Locate the cell with the specified text and output its (X, Y) center coordinate. 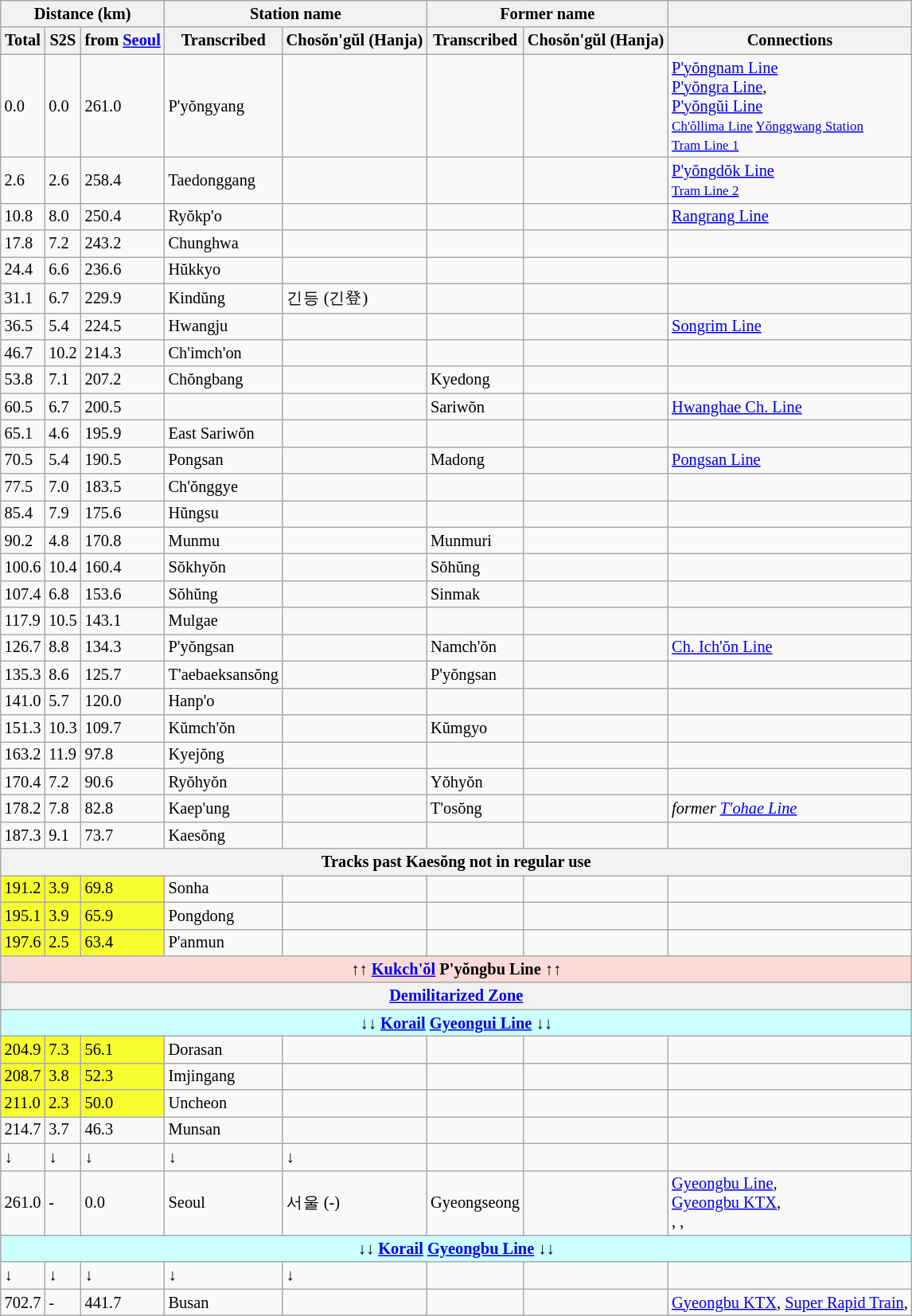
Kyejŏng (224, 755)
Demilitarized Zone (457, 996)
63.4 (123, 943)
Kŭmgyo (475, 728)
82.8 (123, 808)
4.8 (62, 541)
90.2 (23, 541)
5.7 (62, 701)
191.2 (23, 888)
Ch. Ich'ŏn Line (789, 647)
175.6 (123, 514)
163.2 (23, 755)
from Seoul (123, 41)
Imjingang (224, 1076)
Gyeongseong (475, 1203)
3.7 (62, 1130)
170.8 (123, 541)
Gyeongbu Line,Gyeongbu KTX,, , (789, 1203)
Station name (296, 14)
46.7 (23, 353)
Pongsan (224, 460)
214.3 (123, 353)
Seoul (224, 1203)
224.5 (123, 326)
85.4 (23, 514)
P'yŏngdŏk Line Tram Line 2 (789, 180)
Hŭkkyo (224, 270)
69.8 (123, 888)
Pongsan Line (789, 460)
8.8 (62, 647)
10.4 (62, 568)
Munmuri (475, 541)
Sariwŏn (475, 407)
236.6 (123, 270)
151.3 (23, 728)
Sonha (224, 888)
11.9 (62, 755)
107.4 (23, 594)
441.7 (123, 1302)
195.1 (23, 916)
↓↓ Korail Gyeongbu Line ↓↓ (457, 1248)
109.7 (123, 728)
Sinmak (475, 594)
187.3 (23, 835)
Connections (789, 41)
125.7 (123, 674)
Hwangju (224, 326)
204.9 (23, 1049)
Distance (km) (83, 14)
73.7 (123, 835)
126.7 (23, 647)
8.6 (62, 674)
서울 (-) (355, 1203)
Dorasan (224, 1049)
Mulgae (224, 621)
153.6 (123, 594)
135.3 (23, 674)
250.4 (123, 217)
46.3 (123, 1130)
24.4 (23, 270)
former T'ohae Line (789, 808)
197.6 (23, 943)
195.9 (123, 433)
Chŏngbang (224, 380)
10.3 (62, 728)
P'yŏngyang (224, 106)
S2S (62, 41)
Former name (548, 14)
50.0 (123, 1103)
Hŭngsu (224, 514)
Munmu (224, 541)
10.5 (62, 621)
Munsan (224, 1130)
Uncheon (224, 1103)
7.8 (62, 808)
4.6 (62, 433)
Kaep'ung (224, 808)
3.8 (62, 1076)
P'anmun (224, 943)
183.5 (123, 487)
211.0 (23, 1103)
207.2 (123, 380)
긴등 (긴登) (355, 298)
6.6 (62, 270)
97.8 (123, 755)
Ch'imch'on (224, 353)
229.9 (123, 298)
Ryŏkp'o (224, 217)
117.9 (23, 621)
East Sariwŏn (224, 433)
Ch'ŏnggye (224, 487)
90.6 (123, 782)
10.2 (62, 353)
6.8 (62, 594)
Sŏkhyŏn (224, 568)
52.3 (123, 1076)
Kaesŏng (224, 835)
Madong (475, 460)
170.4 (23, 782)
Pongdong (224, 916)
200.5 (123, 407)
17.8 (23, 244)
↓↓ Korail Gyeongui Line ↓↓ (457, 1023)
160.4 (123, 568)
Yŏhyŏn (475, 782)
36.5 (23, 326)
60.5 (23, 407)
120.0 (123, 701)
56.1 (123, 1049)
Ryŏhyŏn (224, 782)
7.1 (62, 380)
10.8 (23, 217)
190.5 (123, 460)
2.5 (62, 943)
T'aebaeksansŏng (224, 674)
77.5 (23, 487)
8.0 (62, 217)
Busan (224, 1302)
Chunghwa (224, 244)
31.1 (23, 298)
258.4 (123, 180)
134.3 (123, 647)
178.2 (23, 808)
208.7 (23, 1076)
214.7 (23, 1130)
702.7 (23, 1302)
65.9 (123, 916)
↑↑ Kukch'ŏl P'yŏngbu Line ↑↑ (457, 969)
70.5 (23, 460)
Songrim Line (789, 326)
7.0 (62, 487)
7.9 (62, 514)
P'yŏngnam LineP'yŏngra Line,P'yŏngŭi Line Ch'ŏllima Line Yŏnggwang Station Tram Line 1 (789, 106)
7.3 (62, 1049)
Hanp'o (224, 701)
Rangrang Line (789, 217)
143.1 (123, 621)
Total (23, 41)
Kindŭng (224, 298)
100.6 (23, 568)
9.1 (62, 835)
T'osŏng (475, 808)
Kyedong (475, 380)
Tracks past Kaesŏng not in regular use (457, 862)
243.2 (123, 244)
Kŭmch'ŏn (224, 728)
53.8 (23, 380)
Hwanghae Ch. Line (789, 407)
Taedonggang (224, 180)
65.1 (23, 433)
Namch'ŏn (475, 647)
141.0 (23, 701)
Gyeongbu KTX, Super Rapid Train, (789, 1302)
2.3 (62, 1103)
